From the cell containing the given text, extract its center point as (X, Y) coordinate. 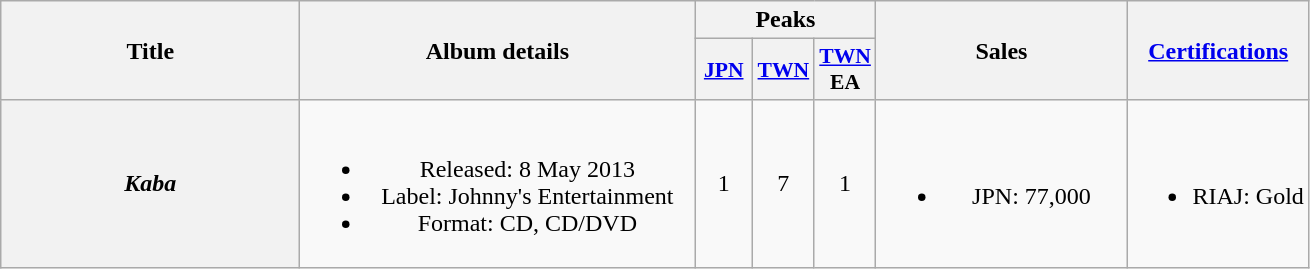
Released: 8 May 2013Label: Johnny's EntertainmentFormat: CD, CD/DVD (498, 184)
Title (150, 50)
JPN (724, 70)
JPN: 77,000 (1002, 184)
7 (784, 184)
Peaks (786, 20)
Album details (498, 50)
RIAJ: Gold (1218, 184)
Sales (1002, 50)
Kaba (150, 184)
TWN (784, 70)
TWNEA (845, 70)
Certifications (1218, 50)
